Output the [X, Y] coordinate of the center of the cell containing the given text.  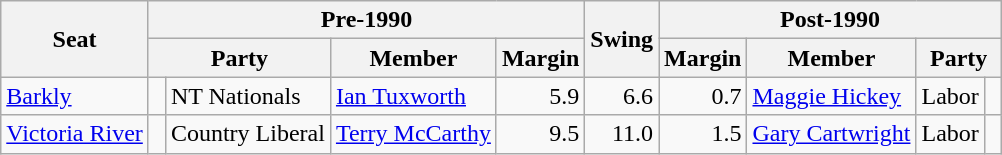
6.6 [622, 96]
1.5 [703, 134]
9.5 [540, 134]
NT Nationals [248, 96]
Seat [75, 39]
Swing [622, 39]
0.7 [703, 96]
Barkly [75, 96]
Ian Tuxworth [413, 96]
5.9 [540, 96]
Post-1990 [830, 20]
Country Liberal [248, 134]
Terry McCarthy [413, 134]
Gary Cartwright [832, 134]
Victoria River [75, 134]
11.0 [622, 134]
Maggie Hickey [832, 96]
Pre-1990 [366, 20]
